For the text-containing cell, return its midpoint in [X, Y] coordinate format. 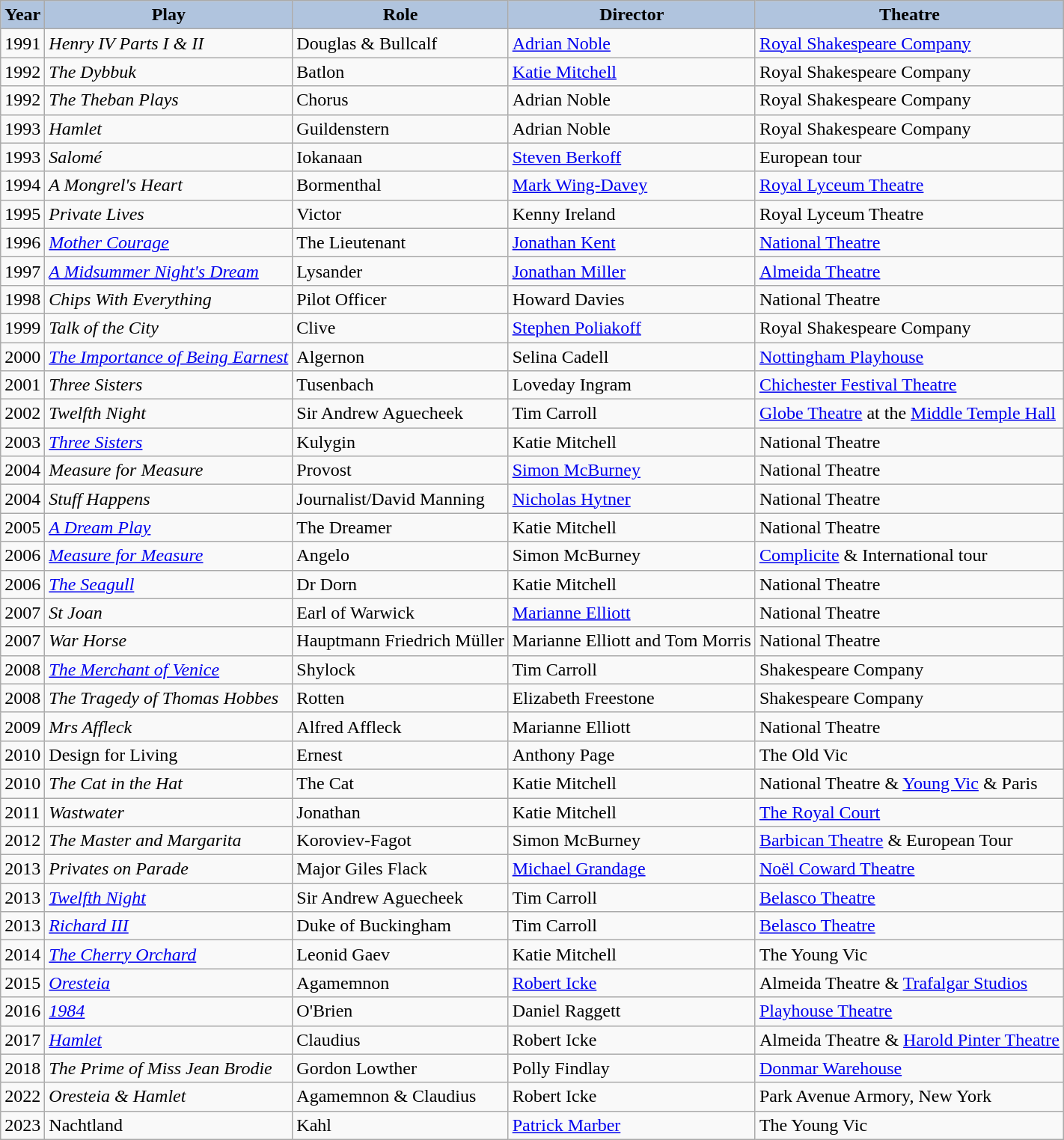
Playhouse Theatre [909, 1011]
Private Lives [169, 214]
Design for Living [169, 755]
A Dream Play [169, 527]
2018 [22, 1068]
The Royal Court [909, 812]
1996 [22, 242]
The Cat in the Hat [169, 783]
Director [632, 15]
2012 [22, 841]
Earl of Warwick [400, 613]
Angelo [400, 556]
Oresteia & Hamlet [169, 1097]
St Joan [169, 613]
Wastwater [169, 812]
1994 [22, 186]
Chips With Everything [169, 299]
Complicite & International tour [909, 556]
Loveday Ingram [632, 385]
Year [22, 15]
Alfred Affleck [400, 726]
European tour [909, 157]
Oresteia [169, 983]
Anthony Page [632, 755]
2016 [22, 1011]
The Merchant of Venice [169, 669]
Kahl [400, 1125]
The Dreamer [400, 527]
Globe Theatre at the Middle Temple Hall [909, 414]
Algernon [400, 357]
Barbican Theatre & European Tour [909, 841]
2001 [22, 385]
Mark Wing-Davey [632, 186]
Tusenbach [400, 385]
Marianne Elliott and Tom Morris [632, 641]
Richard III [169, 926]
Rotten [400, 698]
Noël Coward Theatre [909, 869]
Iokanaan [400, 157]
Jonathan Kent [632, 242]
Agamemnon & Claudius [400, 1097]
A Mongrel's Heart [169, 186]
Provost [400, 471]
Park Avenue Armory, New York [909, 1097]
Guildenstern [400, 129]
Agamemnon [400, 983]
Selina Cadell [632, 357]
1997 [22, 271]
Play [169, 15]
2000 [22, 357]
Batlon [400, 72]
Jonathan [400, 812]
Shylock [400, 669]
Gordon Lowther [400, 1068]
Hauptmann Friedrich Müller [400, 641]
2011 [22, 812]
Almeida Theatre & Harold Pinter Theatre [909, 1040]
2009 [22, 726]
The Cat [400, 783]
The Theban Plays [169, 100]
Leonid Gaev [400, 954]
2003 [22, 442]
Almeida Theatre [909, 271]
Nottingham Playhouse [909, 357]
Steven Berkoff [632, 157]
War Horse [169, 641]
Journalist/David Manning [400, 499]
Talk of the City [169, 328]
Stephen Poliakoff [632, 328]
Howard Davies [632, 299]
Nicholas Hytner [632, 499]
The Prime of Miss Jean Brodie [169, 1068]
Chorus [400, 100]
Mother Courage [169, 242]
The Lieutenant [400, 242]
Koroviev-Fagot [400, 841]
1991 [22, 43]
Duke of Buckingham [400, 926]
Victor [400, 214]
Douglas & Bullcalf [400, 43]
The Seagull [169, 584]
1998 [22, 299]
2005 [22, 527]
Theatre [909, 15]
Privates on Parade [169, 869]
2022 [22, 1097]
The Tragedy of Thomas Hobbes [169, 698]
The Dybbuk [169, 72]
Kulygin [400, 442]
Donmar Warehouse [909, 1068]
Almeida Theatre & Trafalgar Studios [909, 983]
Kenny Ireland [632, 214]
Clive [400, 328]
Michael Grandage [632, 869]
Dr Dorn [400, 584]
Mrs Affleck [169, 726]
1999 [22, 328]
O'Brien [400, 1011]
Jonathan Miller [632, 271]
Claudius [400, 1040]
Lysander [400, 271]
Major Giles Flack [400, 869]
Elizabeth Freestone [632, 698]
Salomé [169, 157]
A Midsummer Night's Dream [169, 271]
National Theatre & Young Vic & Paris [909, 783]
Stuff Happens [169, 499]
Role [400, 15]
The Cherry Orchard [169, 954]
The Old Vic [909, 755]
The Master and Margarita [169, 841]
2015 [22, 983]
Polly Findlay [632, 1068]
1995 [22, 214]
Chichester Festival Theatre [909, 385]
Patrick Marber [632, 1125]
Pilot Officer [400, 299]
Henry IV Parts I & II [169, 43]
Daniel Raggett [632, 1011]
1984 [169, 1011]
2014 [22, 954]
Bormenthal [400, 186]
Ernest [400, 755]
2023 [22, 1125]
Nachtland [169, 1125]
2017 [22, 1040]
The Importance of Being Earnest [169, 357]
2002 [22, 414]
